Determine the (X, Y) coordinate at the center of the cell enclosing the given text.  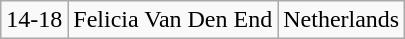
Felicia Van Den End (173, 20)
14-18 (34, 20)
Netherlands (342, 20)
